From the cell containing the given text, extract its center point as (x, y) coordinate. 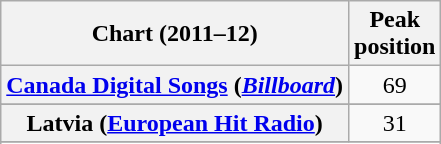
Latvia (European Hit Radio) (175, 123)
Peakposition (395, 34)
31 (395, 123)
69 (395, 85)
Chart (2011–12) (175, 34)
Canada Digital Songs (Billboard) (175, 85)
